For the text-containing cell, return its midpoint in (X, Y) coordinate format. 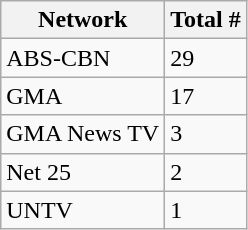
2 (206, 172)
UNTV (83, 210)
Total # (206, 20)
Net 25 (83, 172)
1 (206, 210)
Network (83, 20)
ABS-CBN (83, 58)
29 (206, 58)
3 (206, 134)
GMA News TV (83, 134)
17 (206, 96)
GMA (83, 96)
